Provide the (x, y) coordinate of the cell's center where the given text is located.  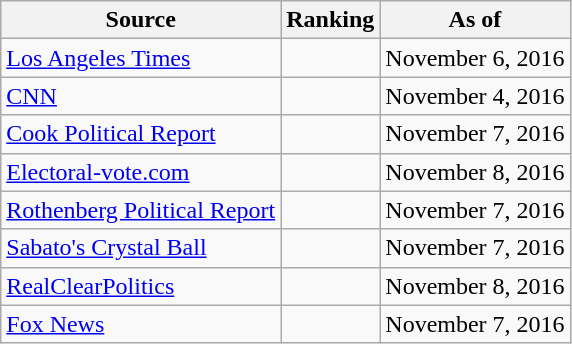
November 4, 2016 (475, 96)
As of (475, 20)
November 6, 2016 (475, 58)
RealClearPolitics (141, 286)
Ranking (330, 20)
Rothenberg Political Report (141, 210)
CNN (141, 96)
Fox News (141, 324)
Los Angeles Times (141, 58)
Electoral-vote.com (141, 172)
Cook Political Report (141, 134)
Sabato's Crystal Ball (141, 248)
Source (141, 20)
